For the text-containing cell, return its midpoint in [x, y] coordinate format. 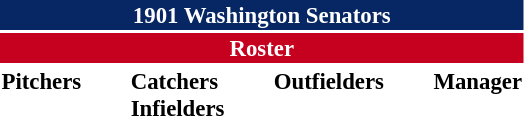
Roster [262, 48]
1901 Washington Senators [262, 15]
